Provide the (X, Y) coordinate of the cell's center where the given text is located.  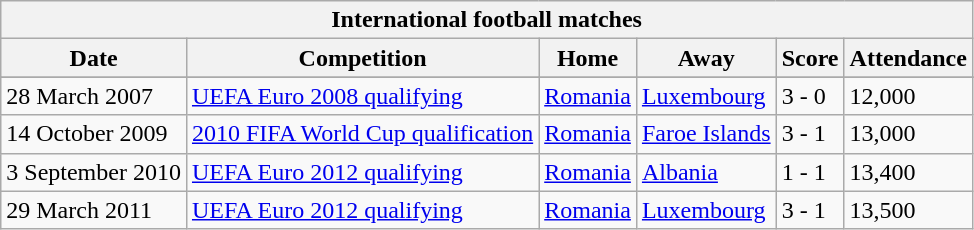
Attendance (908, 58)
Competition (362, 58)
12,000 (908, 96)
13,000 (908, 134)
14 October 2009 (94, 134)
13,400 (908, 172)
Faroe Islands (706, 134)
29 March 2011 (94, 210)
Away (706, 58)
Albania (706, 172)
Home (588, 58)
13,500 (908, 210)
3 - 0 (810, 96)
Score (810, 58)
3 September 2010 (94, 172)
UEFA Euro 2008 qualifying (362, 96)
28 March 2007 (94, 96)
1 - 1 (810, 172)
Date (94, 58)
International football matches (487, 20)
2010 FIFA World Cup qualification (362, 134)
